Search for the cell housing the specified text and yield its [x, y] center coordinate. 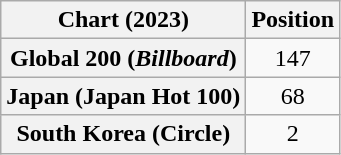
147 [293, 58]
Chart (2023) [124, 20]
Global 200 (Billboard) [124, 58]
2 [293, 134]
68 [293, 96]
Japan (Japan Hot 100) [124, 96]
Position [293, 20]
South Korea (Circle) [124, 134]
